Return the (x, y) coordinate for the center point of the cell that contains the specified text.  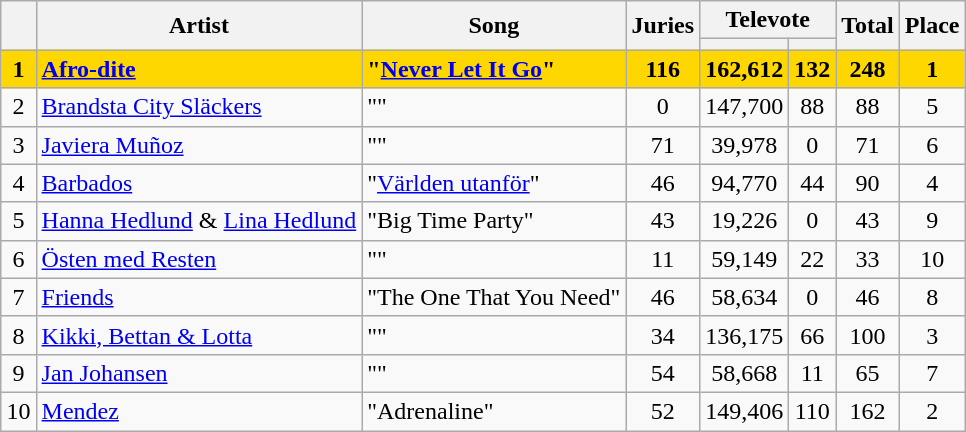
Jan Johansen (199, 373)
22 (812, 259)
147,700 (744, 107)
Javiera Muñoz (199, 145)
Östen med Resten (199, 259)
Hanna Hedlund & Lina Hedlund (199, 221)
34 (663, 335)
"The One That You Need" (494, 297)
162 (868, 411)
248 (868, 69)
100 (868, 335)
136,175 (744, 335)
110 (812, 411)
"Adrenaline" (494, 411)
Song (494, 26)
54 (663, 373)
149,406 (744, 411)
66 (812, 335)
90 (868, 183)
44 (812, 183)
94,770 (744, 183)
Mendez (199, 411)
58,668 (744, 373)
116 (663, 69)
59,149 (744, 259)
Friends (199, 297)
58,634 (744, 297)
"Never Let It Go" (494, 69)
Barbados (199, 183)
Afro-dite (199, 69)
52 (663, 411)
Juries (663, 26)
"Världen utanför" (494, 183)
Kikki, Bettan & Lotta (199, 335)
Place (932, 26)
132 (812, 69)
65 (868, 373)
Total (868, 26)
Artist (199, 26)
Televote (768, 20)
19,226 (744, 221)
39,978 (744, 145)
162,612 (744, 69)
Brandsta City Släckers (199, 107)
"Big Time Party" (494, 221)
33 (868, 259)
